Return [x, y] of the center of cell containing provided text 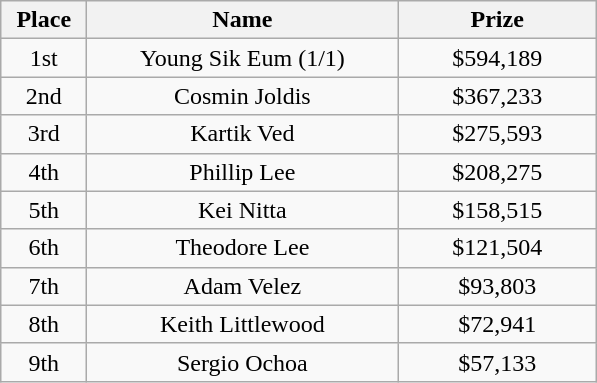
Sergio Ochoa [242, 362]
Cosmin Joldis [242, 96]
Kartik Ved [242, 134]
$158,515 [498, 210]
2nd [44, 96]
3rd [44, 134]
Name [242, 20]
$275,593 [498, 134]
Place [44, 20]
Theodore Lee [242, 248]
$367,233 [498, 96]
Keith Littlewood [242, 324]
1st [44, 58]
4th [44, 172]
$594,189 [498, 58]
5th [44, 210]
$57,133 [498, 362]
Adam Velez [242, 286]
Kei Nitta [242, 210]
Phillip Lee [242, 172]
Prize [498, 20]
$72,941 [498, 324]
$121,504 [498, 248]
$208,275 [498, 172]
6th [44, 248]
7th [44, 286]
8th [44, 324]
9th [44, 362]
$93,803 [498, 286]
Young Sik Eum (1/1) [242, 58]
